Locate the cell with the specified text and output its (X, Y) center coordinate. 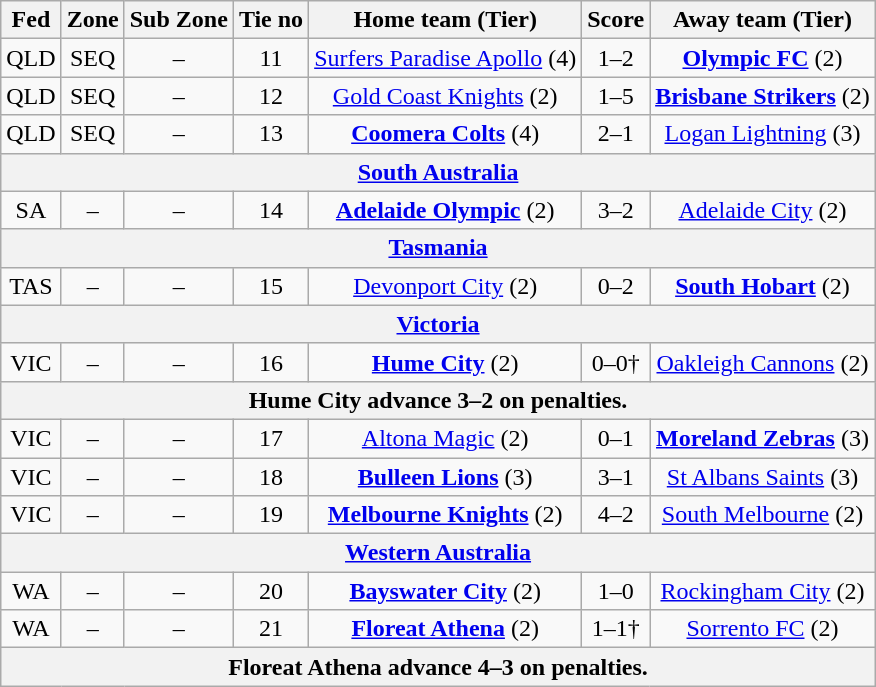
Oakleigh Cannons (2) (763, 362)
Logan Lightning (3) (763, 134)
3–2 (616, 210)
Surfers Paradise Apollo (4) (446, 58)
3–1 (616, 477)
Adelaide Olympic (2) (446, 210)
Floreat Athena advance 4–3 on penalties. (438, 667)
Western Australia (438, 553)
0–0† (616, 362)
14 (270, 210)
Hume City advance 3–2 on penalties. (438, 400)
0–2 (616, 286)
Floreat Athena (2) (446, 629)
4–2 (616, 515)
1–1† (616, 629)
Zone (92, 20)
1–0 (616, 591)
Tasmania (438, 248)
Hume City (2) (446, 362)
Moreland Zebras (3) (763, 438)
19 (270, 515)
1–2 (616, 58)
Bayswater City (2) (446, 591)
Rockingham City (2) (763, 591)
11 (270, 58)
TAS (31, 286)
1–5 (616, 96)
Brisbane Strikers (2) (763, 96)
Coomera Colts (4) (446, 134)
Score (616, 20)
12 (270, 96)
Sorrento FC (2) (763, 629)
Fed (31, 20)
18 (270, 477)
Adelaide City (2) (763, 210)
Bulleen Lions (3) (446, 477)
South Australia (438, 172)
21 (270, 629)
Victoria (438, 324)
South Melbourne (2) (763, 515)
20 (270, 591)
Olympic FC (2) (763, 58)
Tie no (270, 20)
0–1 (616, 438)
17 (270, 438)
Away team (Tier) (763, 20)
Sub Zone (178, 20)
St Albans Saints (3) (763, 477)
Melbourne Knights (2) (446, 515)
Gold Coast Knights (2) (446, 96)
13 (270, 134)
South Hobart (2) (763, 286)
SA (31, 210)
Home team (Tier) (446, 20)
15 (270, 286)
Devonport City (2) (446, 286)
2–1 (616, 134)
16 (270, 362)
Altona Magic (2) (446, 438)
